For the text-containing cell, return its midpoint in [X, Y] coordinate format. 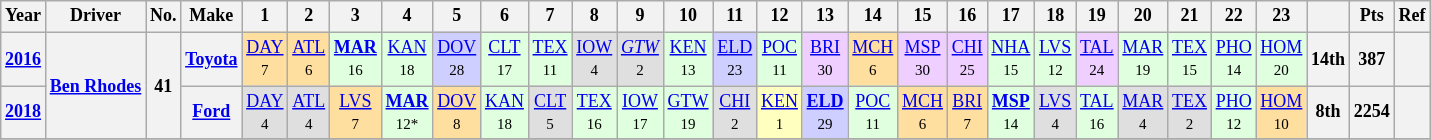
BRI30 [825, 59]
LVS7 [356, 113]
21 [1190, 16]
LVS12 [1056, 59]
KEN1 [780, 113]
PHO12 [1234, 113]
2 [309, 16]
PHO14 [1234, 59]
Ford [212, 113]
DOV8 [457, 113]
4 [407, 16]
Toyota [212, 59]
22 [1234, 16]
TEX15 [1190, 59]
2018 [24, 113]
TEX16 [594, 113]
IOW4 [594, 59]
CLT17 [505, 59]
Ben Rhodes [95, 86]
DOV28 [457, 59]
GTW19 [688, 113]
MAR19 [1143, 59]
2016 [24, 59]
7 [550, 16]
3 [356, 16]
Pts [1372, 16]
14th [1328, 59]
HOM10 [1282, 113]
14 [873, 16]
ATL6 [309, 59]
ATL4 [309, 113]
ELD29 [825, 113]
TAL24 [1097, 59]
2254 [1372, 113]
1 [265, 16]
Driver [95, 16]
MSP14 [1011, 113]
MAR4 [1143, 113]
Make [212, 16]
TAL16 [1097, 113]
TEX11 [550, 59]
10 [688, 16]
CHI25 [967, 59]
17 [1011, 16]
8th [1328, 113]
IOW17 [640, 113]
16 [967, 16]
Year [24, 16]
NHA15 [1011, 59]
11 [735, 16]
12 [780, 16]
GTW2 [640, 59]
9 [640, 16]
DAY7 [265, 59]
6 [505, 16]
18 [1056, 16]
CLT5 [550, 113]
KEN13 [688, 59]
23 [1282, 16]
20 [1143, 16]
41 [164, 86]
13 [825, 16]
15 [923, 16]
LVS4 [1056, 113]
Ref [1412, 16]
5 [457, 16]
DAY4 [265, 113]
TEX2 [1190, 113]
ELD23 [735, 59]
MAR12* [407, 113]
19 [1097, 16]
HOM20 [1282, 59]
MAR16 [356, 59]
MSP30 [923, 59]
CHI2 [735, 113]
8 [594, 16]
387 [1372, 59]
BRI7 [967, 113]
No. [164, 16]
